Search for the cell housing the specified text and yield its [x, y] center coordinate. 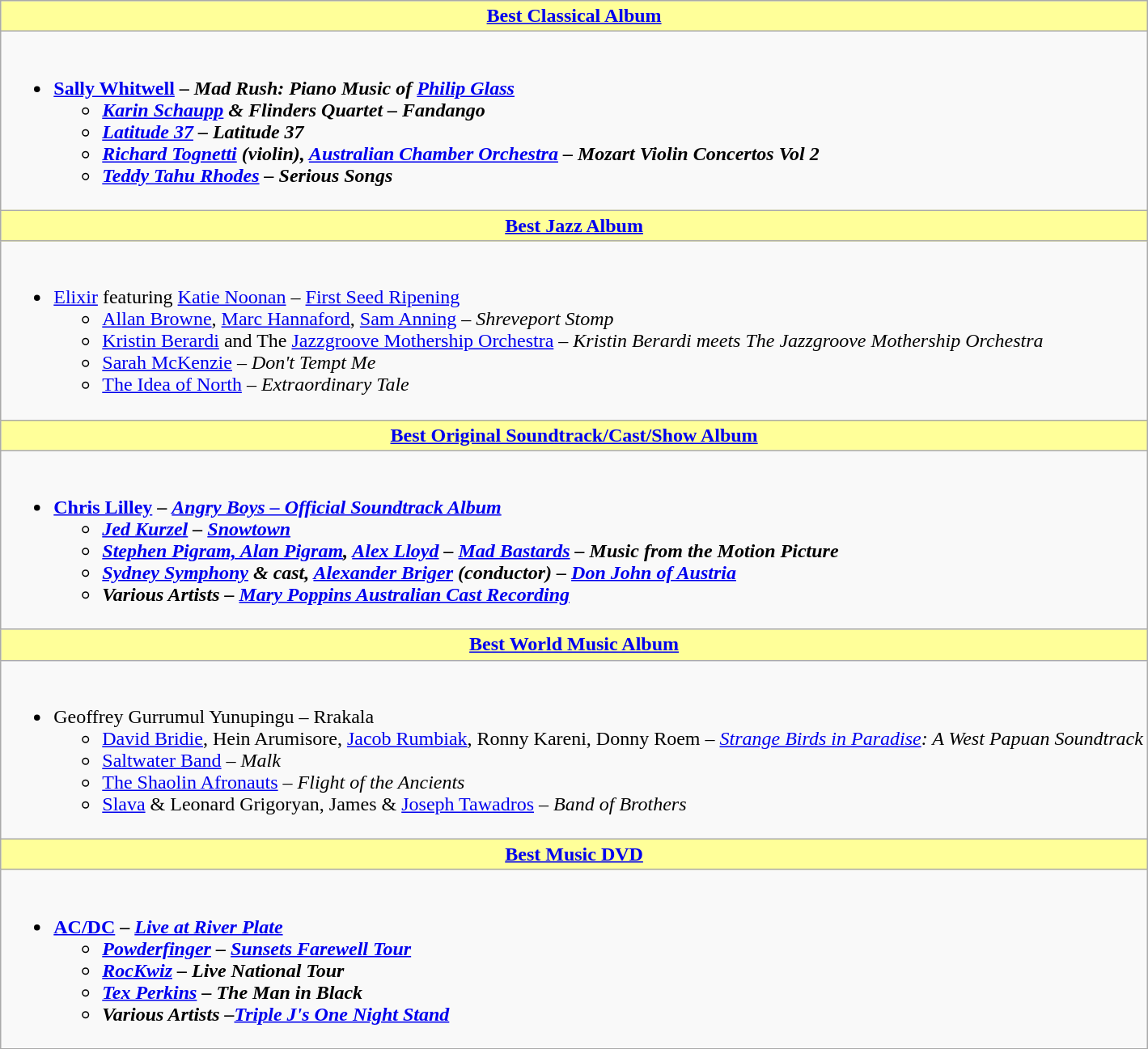
Best Original Soundtrack/Cast/Show Album [574, 435]
Best Music DVD [574, 854]
Best World Music Album [574, 645]
Best Jazz Album [574, 226]
Best Classical Album [574, 16]
